Output the [x, y] coordinate of the center of the cell containing the given text.  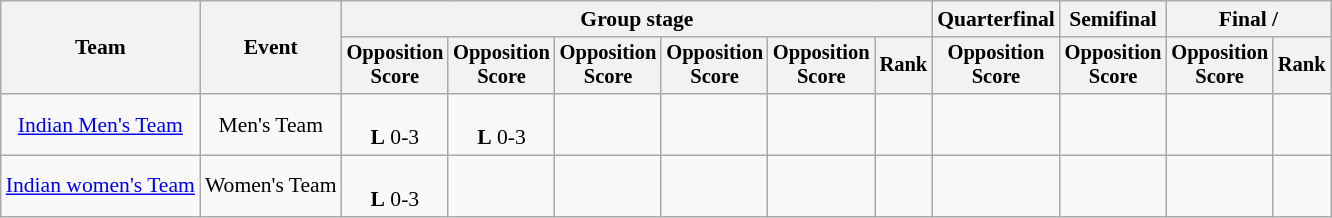
Indian Men's Team [100, 124]
Quarterfinal [996, 19]
Team [100, 48]
Final / [1248, 19]
Men's Team [271, 124]
Group stage [638, 19]
Semifinal [1114, 19]
Women's Team [271, 186]
Indian women's Team [100, 186]
Event [271, 48]
